Output the (X, Y) coordinate of the center of the cell containing the given text.  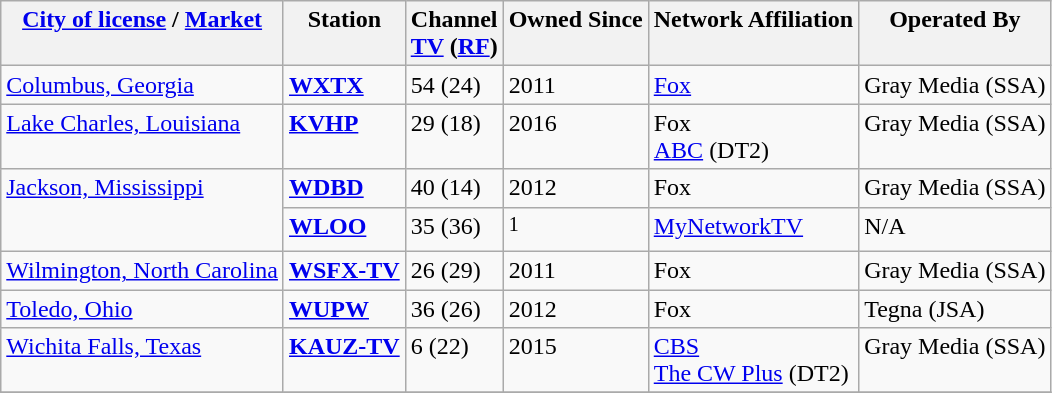
35 (36) (454, 230)
Owned Since (576, 34)
N/A (955, 230)
WLOO (344, 230)
MyNetworkTV (753, 230)
Tegna (JSA) (955, 309)
1 (576, 230)
WXTX (344, 85)
ChannelTV (RF) (454, 34)
2015 (576, 360)
Toledo, Ohio (142, 309)
KVHP (344, 136)
Wilmington, North Carolina (142, 271)
2016 (576, 136)
FoxABC (DT2) (753, 136)
City of license / Market (142, 34)
54 (24) (454, 85)
Lake Charles, Louisiana (142, 136)
Jackson, Mississippi (142, 210)
36 (26) (454, 309)
6 (22) (454, 360)
WUPW (344, 309)
KAUZ-TV (344, 360)
WDBD (344, 188)
Operated By (955, 34)
Columbus, Georgia (142, 85)
WSFX-TV (344, 271)
26 (29) (454, 271)
Wichita Falls, Texas (142, 360)
40 (14) (454, 188)
29 (18) (454, 136)
CBSThe CW Plus (DT2) (753, 360)
Station (344, 34)
Network Affiliation (753, 34)
